Determine the [X, Y] coordinate at the center of the cell enclosing the given text.  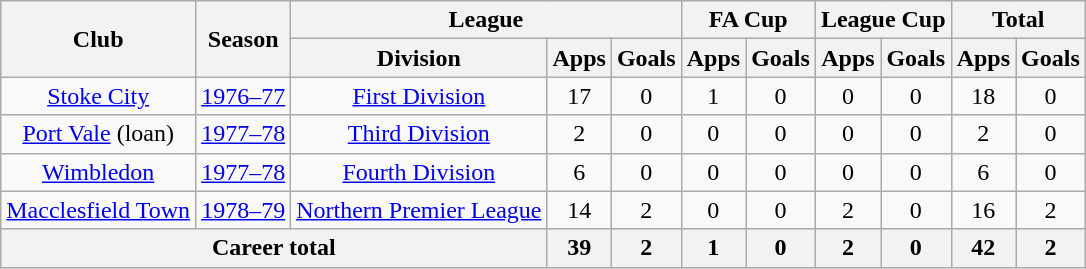
16 [983, 210]
Club [98, 39]
Northern Premier League [419, 210]
18 [983, 96]
Total [1018, 20]
1978–79 [244, 210]
Season [244, 39]
Port Vale (loan) [98, 134]
14 [579, 210]
FA Cup [748, 20]
League Cup [883, 20]
42 [983, 248]
Wimbledon [98, 172]
39 [579, 248]
1976–77 [244, 96]
Third Division [419, 134]
Division [419, 58]
First Division [419, 96]
Stoke City [98, 96]
17 [579, 96]
Career total [274, 248]
Macclesfield Town [98, 210]
League [486, 20]
Fourth Division [419, 172]
